Locate the cell with the specified text and output its (x, y) center coordinate. 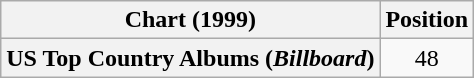
Position (427, 20)
US Top Country Albums (Billboard) (190, 58)
Chart (1999) (190, 20)
48 (427, 58)
